Locate the cell with the specified text and output its [x, y] center coordinate. 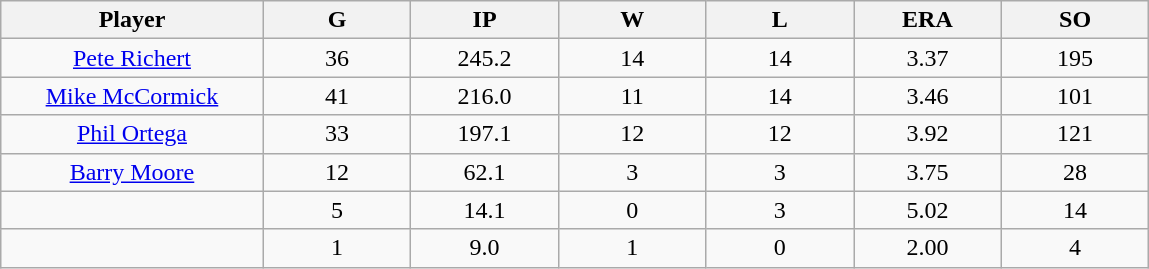
Mike McCormick [132, 96]
41 [337, 96]
Barry Moore [132, 172]
SO [1075, 20]
101 [1075, 96]
ERA [928, 20]
62.1 [485, 172]
36 [337, 58]
14.1 [485, 210]
28 [1075, 172]
195 [1075, 58]
3.75 [928, 172]
9.0 [485, 248]
5 [337, 210]
Pete Richert [132, 58]
11 [632, 96]
2.00 [928, 248]
33 [337, 134]
Phil Ortega [132, 134]
216.0 [485, 96]
W [632, 20]
3.92 [928, 134]
3.46 [928, 96]
245.2 [485, 58]
Player [132, 20]
3.37 [928, 58]
G [337, 20]
4 [1075, 248]
197.1 [485, 134]
IP [485, 20]
5.02 [928, 210]
L [780, 20]
121 [1075, 134]
